Output the (X, Y) coordinate of the center of the cell containing the given text.  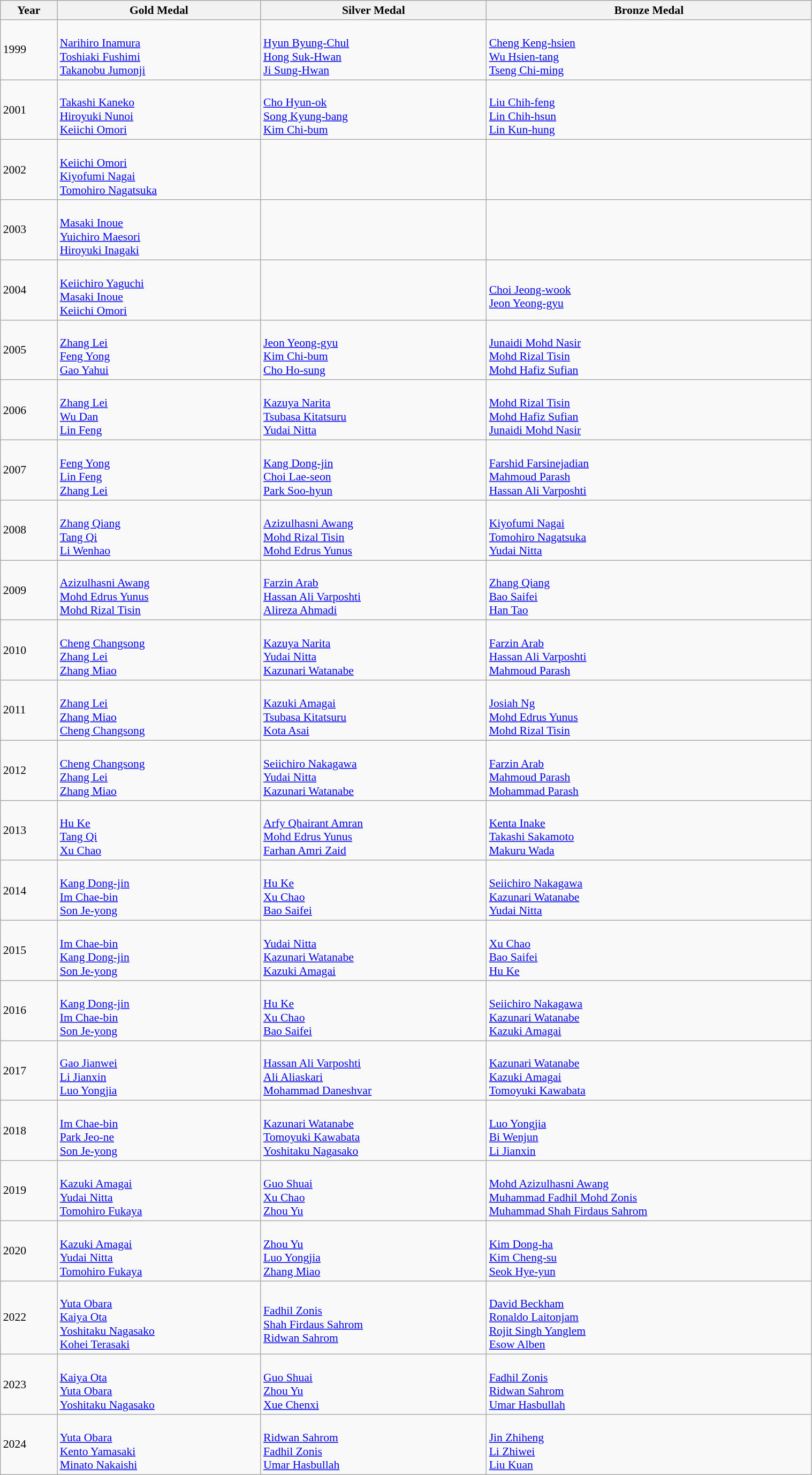
Yuta ObaraKaiya OtaYoshitaku NagasakoKohei Terasaki (159, 1318)
Hyun Byung-ChulHong Suk-HwanJi Sung-Hwan (374, 50)
Jin ZhihengLi ZhiweiLiu Kuan (649, 1444)
Takashi KanekoHiroyuki NunoiKeiichi Omori (159, 110)
2012 (29, 770)
Kazuki AmagaiTsubasa KitatsuruKota Asai (374, 710)
Zhang LeiWu DanLin Feng (159, 410)
Cheng Keng-hsienWu Hsien-tangTseng Chi-ming (649, 50)
Yuta ObaraKento YamasakiMinato Nakaishi (159, 1444)
Guo ShuaiXu ChaoZhou Yu (374, 1191)
2024 (29, 1444)
David BeckhamRonaldo LaitonjamRojit Singh YanglemEsow Alben (649, 1318)
2008 (29, 530)
2018 (29, 1131)
2001 (29, 110)
Azizulhasni AwangMohd Rizal TisinMohd Edrus Yunus (374, 530)
Seiichiro NakagawaYudai NittaKazunari Watanabe (374, 770)
Keiichi OmoriKiyofumi NagaiTomohiro Nagatsuka (159, 170)
Kazuya NaritaYudai NittaKazunari Watanabe (374, 650)
Zhang LeiFeng YongGao Yahui (159, 350)
Mohd Rizal TisinMohd Hafiz SufianJunaidi Mohd Nasir (649, 410)
Hassan Ali VarposhtiAli AliaskariMohammad Daneshvar (374, 1071)
Farzin ArabMahmoud ParashMohammad Parash (649, 770)
Kazuya NaritaTsubasa KitatsuruYudai Nitta (374, 410)
Kim Dong-haKim Cheng-suSeok Hye-yun (649, 1251)
Bronze Medal (649, 10)
Im Chae-binPark Jeo-neSon Je-yong (159, 1131)
Zhou YuLuo YongjiaZhang Miao (374, 1251)
Gold Medal (159, 10)
2010 (29, 650)
2011 (29, 710)
Kaiya OtaYuta ObaraYoshitaku Nagasako (159, 1384)
Fadhil ZonisRidwan SahromUmar Hasbullah (649, 1384)
Kang Dong-jinChoi Lae-seonPark Soo-hyun (374, 470)
Kiyofumi NagaiTomohiro NagatsukaYudai Nitta (649, 530)
2006 (29, 410)
Keiichiro YaguchiMasaki InoueKeiichi Omori (159, 290)
Farzin ArabHassan Ali VarposhtiMahmoud Parash (649, 650)
Cho Hyun-okSong Kyung-bangKim Chi-bum (374, 110)
Silver Medal (374, 10)
2022 (29, 1318)
Azizulhasni AwangMohd Edrus YunusMohd Rizal Tisin (159, 590)
Fadhil ZonisShah Firdaus SahromRidwan Sahrom (374, 1318)
2017 (29, 1071)
Zhang QiangBao SaifeiHan Tao (649, 590)
Arfy Qhairant AmranMohd Edrus YunusFarhan Amri Zaid (374, 830)
Guo ShuaiZhou YuXue Chenxi (374, 1384)
2016 (29, 1011)
Kazunari WatanabeTomoyuki KawabataYoshitaku Nagasako (374, 1131)
Feng YongLin FengZhang Lei (159, 470)
Narihiro InamuraToshiaki FushimiTakanobu Jumonji (159, 50)
Choi Jeong-wookJeon Yeong-gyu (649, 290)
2023 (29, 1384)
Yudai NittaKazunari WatanabeKazuki Amagai (374, 951)
Masaki InoueYuichiro MaesoriHiroyuki Inagaki (159, 230)
2013 (29, 830)
2005 (29, 350)
2019 (29, 1191)
Farshid FarsinejadianMahmoud ParashHassan Ali Varposhti (649, 470)
2003 (29, 230)
Jeon Yeong-gyuKim Chi-bumCho Ho-sung (374, 350)
Seiichiro NakagawaKazunari WatanabeYudai Nitta (649, 891)
Josiah NgMohd Edrus YunusMohd Rizal Tisin (649, 710)
2007 (29, 470)
1999 (29, 50)
Farzin ArabHassan Ali VarposhtiAlireza Ahmadi (374, 590)
Ridwan SahromFadhil ZonisUmar Hasbullah (374, 1444)
Junaidi Mohd NasirMohd Rizal TisinMohd Hafiz Sufian (649, 350)
2004 (29, 290)
Hu KeTang QiXu Chao (159, 830)
Year (29, 10)
Kazunari WatanabeKazuki AmagaiTomoyuki Kawabata (649, 1071)
Xu ChaoBao SaifeiHu Ke (649, 951)
Zhang QiangTang QiLi Wenhao (159, 530)
Luo YongjiaBi WenjunLi Jianxin (649, 1131)
2015 (29, 951)
Seiichiro NakagawaKazunari WatanabeKazuki Amagai (649, 1011)
Mohd Azizulhasni AwangMuhammad Fadhil Mohd ZonisMuhammad Shah Firdaus Sahrom (649, 1191)
Im Chae-binKang Dong-jinSon Je-yong (159, 951)
Liu Chih-fengLin Chih-hsunLin Kun-hung (649, 110)
Kenta InakeTakashi SakamotoMakuru Wada (649, 830)
Gao JianweiLi JianxinLuo Yongjia (159, 1071)
2020 (29, 1251)
2009 (29, 590)
2002 (29, 170)
2014 (29, 891)
Zhang LeiZhang MiaoCheng Changsong (159, 710)
